Scan for the cell matching the given text and deliver its [X, Y] coordinate at center. 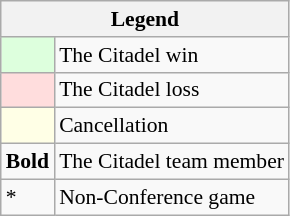
Legend [145, 19]
Non-Conference game [172, 197]
Bold [28, 162]
The Citadel win [172, 55]
* [28, 197]
The Citadel loss [172, 90]
The Citadel team member [172, 162]
Cancellation [172, 126]
